Return the [x, y] coordinate for the center point of the cell that contains the specified text.  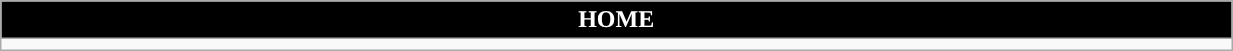
HOME [616, 20]
